Provide the (X, Y) coordinate of the cell's center where the given text is located.  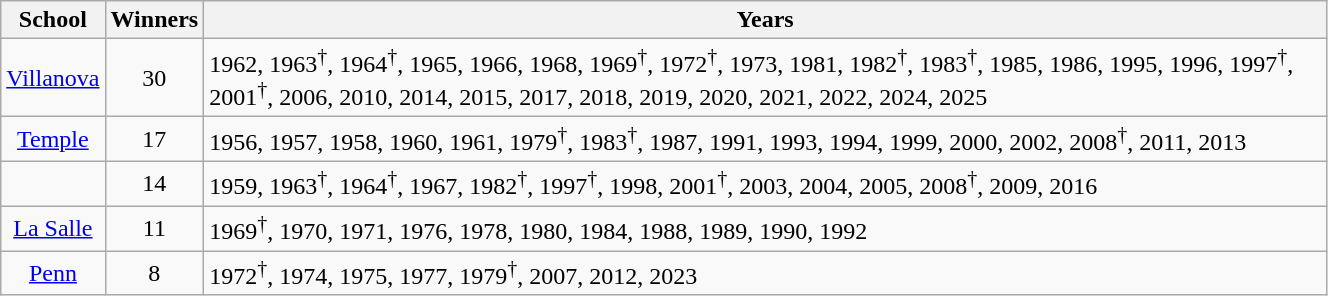
17 (154, 140)
11 (154, 228)
La Salle (53, 228)
Years (766, 20)
8 (154, 274)
Temple (53, 140)
1959, 1963†, 1964†, 1967, 1982†, 1997†, 1998, 2001†, 2003, 2004, 2005, 2008†, 2009, 2016 (766, 184)
14 (154, 184)
School (53, 20)
1972†, 1974, 1975, 1977, 1979†, 2007, 2012, 2023 (766, 274)
Penn (53, 274)
Winners (154, 20)
Villanova (53, 78)
30 (154, 78)
1956, 1957, 1958, 1960, 1961, 1979†, 1983†, 1987, 1991, 1993, 1994, 1999, 2000, 2002, 2008†, 2011, 2013 (766, 140)
1969†, 1970, 1971, 1976, 1978, 1980, 1984, 1988, 1989, 1990, 1992 (766, 228)
